Extract the (X, Y) coordinate from the center of the cell holding the provided text.  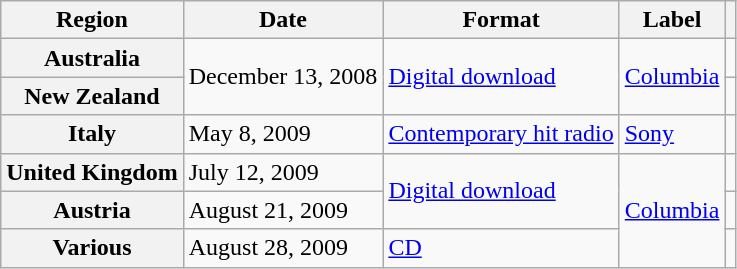
December 13, 2008 (283, 77)
Date (283, 20)
August 21, 2009 (283, 210)
August 28, 2009 (283, 248)
Australia (92, 58)
Various (92, 248)
Region (92, 20)
Label (672, 20)
CD (501, 248)
New Zealand (92, 96)
July 12, 2009 (283, 172)
Contemporary hit radio (501, 134)
Format (501, 20)
Italy (92, 134)
United Kingdom (92, 172)
Sony (672, 134)
May 8, 2009 (283, 134)
Austria (92, 210)
